Capture the cell that displays the provided text and extract its [X, Y] central coordinate. 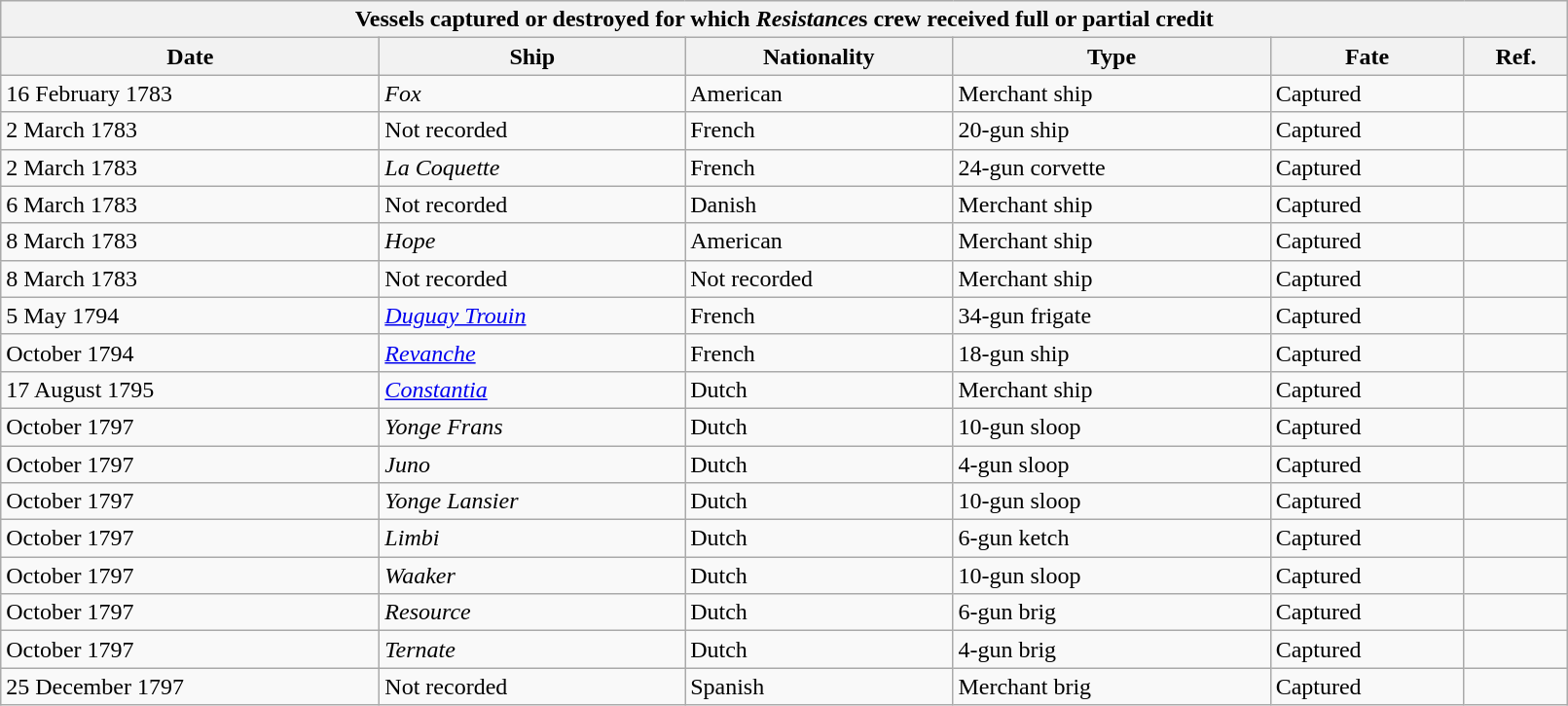
Hope [532, 242]
16 February 1783 [191, 93]
Danish [820, 204]
Juno [532, 464]
Waaker [532, 576]
October 1794 [191, 353]
Yonge Frans [532, 427]
Ship [532, 56]
Limbi [532, 539]
Resource [532, 613]
Fate [1367, 56]
Ref. [1516, 56]
Duguay Trouin [532, 316]
Revanche [532, 353]
5 May 1794 [191, 316]
34-gun frigate [1112, 316]
6-gun ketch [1112, 539]
Nationality [820, 56]
Fox [532, 93]
Spanish [820, 687]
Merchant brig [1112, 687]
6 March 1783 [191, 204]
La Coquette [532, 167]
Ternate [532, 650]
6-gun brig [1112, 613]
4-gun brig [1112, 650]
18-gun ship [1112, 353]
17 August 1795 [191, 390]
Date [191, 56]
24-gun corvette [1112, 167]
Type [1112, 56]
Constantia [532, 390]
20-gun ship [1112, 130]
25 December 1797 [191, 687]
4-gun sloop [1112, 464]
Yonge Lansier [532, 502]
Vessels captured or destroyed for which Resistances crew received full or partial credit [784, 19]
